Identify which cell holds the provided text, then report its [x, y] central coordinate. 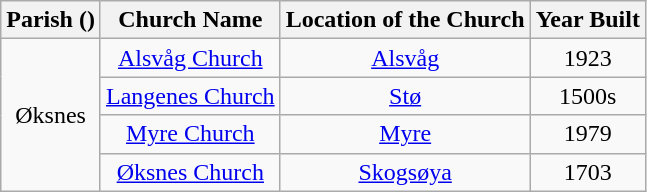
Location of the Church [405, 20]
Øksnes [51, 115]
1979 [588, 134]
1703 [588, 172]
Alsvåg Church [190, 58]
1500s [588, 96]
Stø [405, 96]
Myre [405, 134]
Parish () [51, 20]
1923 [588, 58]
Øksnes Church [190, 172]
Myre Church [190, 134]
Langenes Church [190, 96]
Church Name [190, 20]
Skogsøya [405, 172]
Year Built [588, 20]
Alsvåg [405, 58]
